Search for the cell housing the specified text and yield its (X, Y) center coordinate. 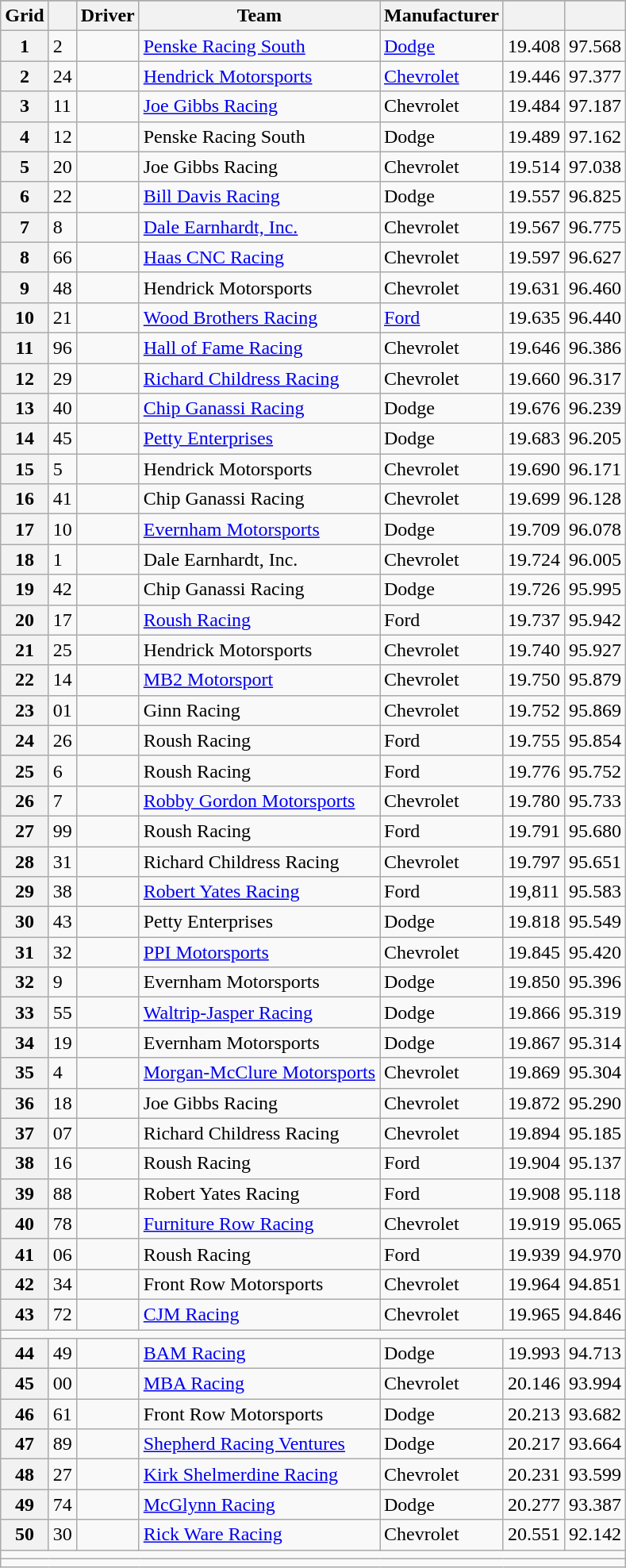
Ginn Racing (259, 710)
19.818 (533, 922)
BAM Racing (259, 1354)
19.737 (533, 620)
95.549 (595, 922)
95.420 (595, 952)
Manufacturer (441, 16)
89 (62, 1444)
46 (25, 1414)
96.005 (595, 559)
19.908 (533, 1193)
95.185 (595, 1133)
19.597 (533, 257)
95.396 (595, 982)
28 (25, 861)
MBA Racing (259, 1384)
07 (62, 1133)
19.791 (533, 831)
19.484 (533, 106)
20.277 (533, 1505)
19.709 (533, 529)
06 (62, 1254)
95.854 (595, 740)
95.752 (595, 771)
19.740 (533, 650)
95.583 (595, 892)
20.146 (533, 1384)
13 (25, 409)
96.128 (595, 499)
Wood Brothers Racing (259, 317)
20.231 (533, 1474)
19,811 (533, 892)
93.664 (595, 1444)
36 (25, 1103)
15 (25, 469)
Driver (108, 16)
19.514 (533, 167)
19.872 (533, 1103)
95.995 (595, 590)
97.187 (595, 106)
19.660 (533, 379)
McGlynn Racing (259, 1505)
Rick Ware Racing (259, 1535)
93.682 (595, 1414)
50 (25, 1535)
19.567 (533, 227)
19.993 (533, 1354)
97.162 (595, 136)
96.460 (595, 287)
95.314 (595, 1043)
19.894 (533, 1133)
95.733 (595, 801)
Waltrip-Jasper Racing (259, 1013)
19.964 (533, 1284)
CJM Racing (259, 1314)
19.939 (533, 1254)
37 (25, 1133)
19.755 (533, 740)
47 (25, 1444)
Grid (25, 16)
19.869 (533, 1073)
72 (62, 1314)
Bill Davis Racing (259, 197)
Team (259, 16)
96.078 (595, 529)
MB2 Motorsport (259, 680)
96.627 (595, 257)
20.551 (533, 1535)
19.867 (533, 1043)
96.317 (595, 379)
95.651 (595, 861)
96.440 (595, 317)
Haas CNC Racing (259, 257)
19.904 (533, 1163)
19.408 (533, 46)
Morgan-McClure Motorsports (259, 1073)
95.680 (595, 831)
19.750 (533, 680)
19.776 (533, 771)
19.489 (533, 136)
99 (62, 831)
19.866 (533, 1013)
Kirk Shelmerdine Racing (259, 1474)
19.446 (533, 76)
95.927 (595, 650)
55 (62, 1013)
19.557 (533, 197)
33 (25, 1013)
19.699 (533, 499)
94.970 (595, 1254)
19.780 (533, 801)
19.676 (533, 409)
96.205 (595, 439)
94.851 (595, 1284)
97.377 (595, 76)
93.994 (595, 1384)
00 (62, 1384)
93.599 (595, 1474)
19.724 (533, 559)
19.631 (533, 287)
23 (25, 710)
95.290 (595, 1103)
44 (25, 1354)
Robby Gordon Motorsports (259, 801)
19.797 (533, 861)
74 (62, 1505)
19.683 (533, 439)
96.239 (595, 409)
19.965 (533, 1314)
PPI Motorsports (259, 952)
19.646 (533, 348)
78 (62, 1224)
66 (62, 257)
20.213 (533, 1414)
95.869 (595, 710)
95.304 (595, 1073)
20.217 (533, 1444)
61 (62, 1414)
95.118 (595, 1193)
19.690 (533, 469)
95.942 (595, 620)
19.845 (533, 952)
96.825 (595, 197)
95.065 (595, 1224)
Hall of Fame Racing (259, 348)
95.879 (595, 680)
96.775 (595, 227)
01 (62, 710)
96.171 (595, 469)
Furniture Row Racing (259, 1224)
19.635 (533, 317)
96 (62, 348)
94.846 (595, 1314)
19.752 (533, 710)
96.386 (595, 348)
19.850 (533, 982)
3 (25, 106)
39 (25, 1193)
95.137 (595, 1163)
97.038 (595, 167)
88 (62, 1193)
95.319 (595, 1013)
35 (25, 1073)
19.919 (533, 1224)
94.713 (595, 1354)
93.387 (595, 1505)
97.568 (595, 46)
92.142 (595, 1535)
19.726 (533, 590)
Shepherd Racing Ventures (259, 1444)
